Return [x, y] of the center of cell containing provided text 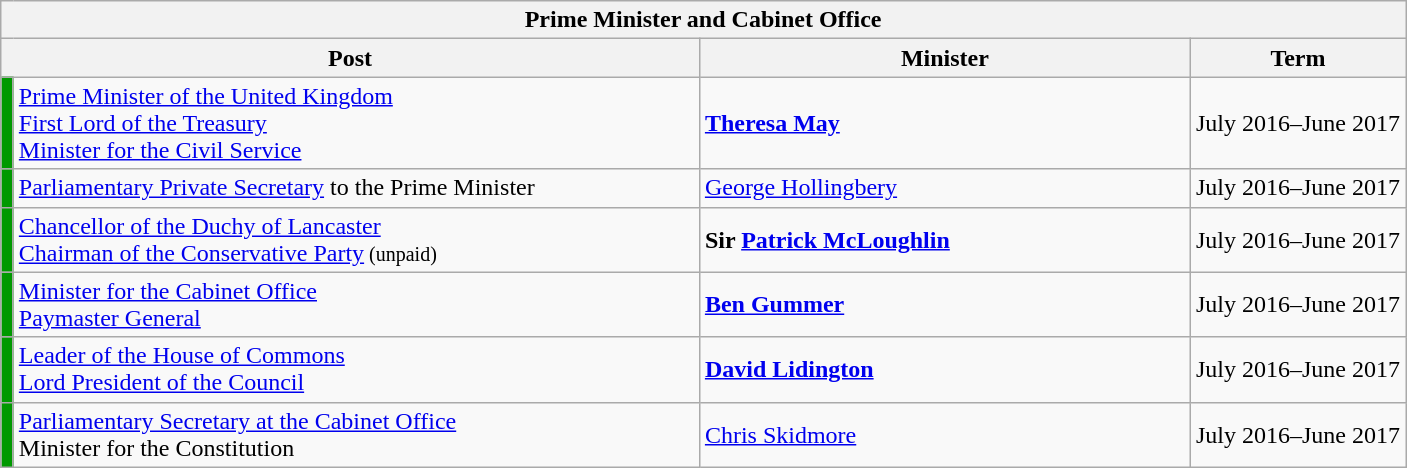
Chancellor of the Duchy of LancasterChairman of the Conservative Party (unpaid) [356, 240]
Term [1298, 58]
Theresa May [944, 123]
Parliamentary Private Secretary to the Prime Minister [356, 188]
Ben Gummer [944, 304]
Leader of the House of CommonsLord President of the Council [356, 370]
Post [350, 58]
George Hollingbery [944, 188]
Parliamentary Secretary at the Cabinet Office Minister for the Constitution [356, 434]
Prime Minister of the United KingdomFirst Lord of the TreasuryMinister for the Civil Service [356, 123]
Minister [944, 58]
Sir Patrick McLoughlin [944, 240]
Prime Minister and Cabinet Office [704, 20]
Chris Skidmore [944, 434]
Minister for the Cabinet OfficePaymaster General [356, 304]
David Lidington [944, 370]
